Scan for the cell matching the given text and deliver its [x, y] coordinate at center. 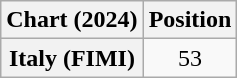
Position [190, 20]
53 [190, 58]
Chart (2024) [72, 20]
Italy (FIMI) [72, 58]
